Detect which cell encompasses the target text, then output its (x, y) center coordinate. 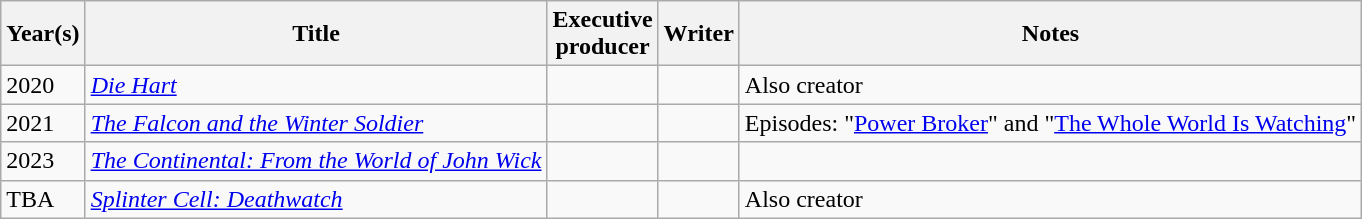
2020 (43, 85)
Splinter Cell: Deathwatch (316, 199)
2021 (43, 123)
Die Hart (316, 85)
The Falcon and the Winter Soldier (316, 123)
Notes (1050, 34)
TBA (43, 199)
Title (316, 34)
Executiveproducer (602, 34)
The Continental: From the World of John Wick (316, 161)
Year(s) (43, 34)
Writer (698, 34)
Episodes: "Power Broker" and "The Whole World Is Watching" (1050, 123)
2023 (43, 161)
